Return [X, Y] of the center of cell containing provided text 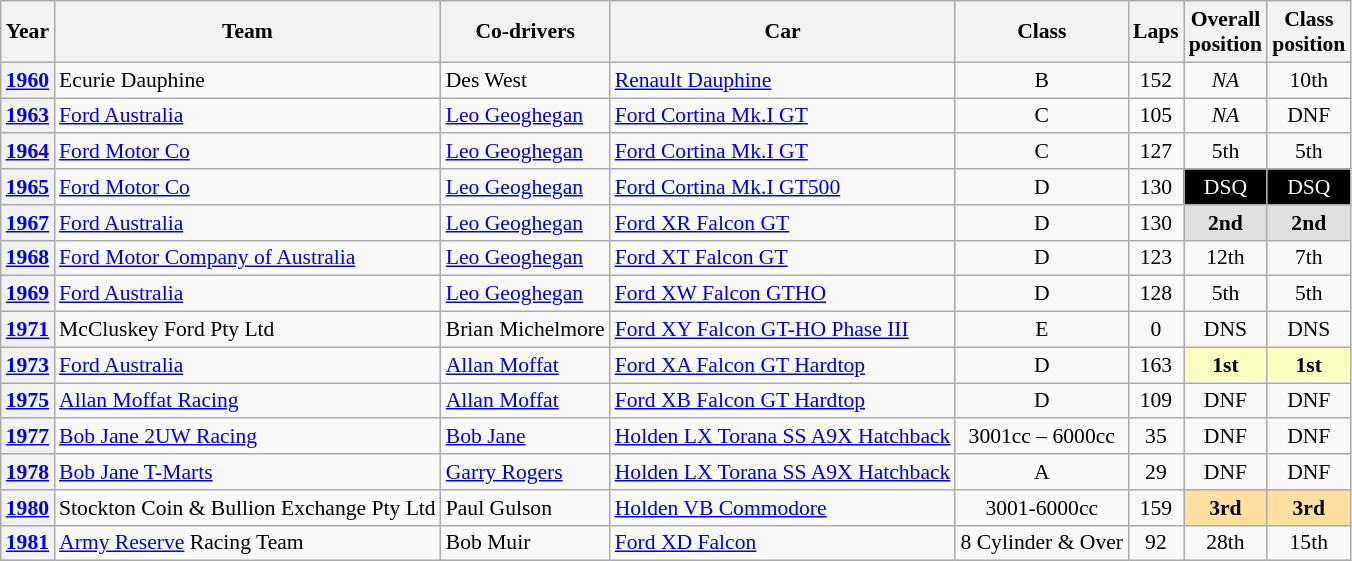
128 [1156, 294]
3001-6000cc [1042, 508]
Ford XA Falcon GT Hardtop [783, 365]
Bob Jane [526, 437]
Classposition [1308, 32]
1975 [28, 401]
Ecurie Dauphine [248, 80]
A [1042, 472]
3001cc – 6000cc [1042, 437]
Overallposition [1226, 32]
29 [1156, 472]
Ford XT Falcon GT [783, 258]
123 [1156, 258]
Bob Jane T-Marts [248, 472]
Car [783, 32]
B [1042, 80]
Team [248, 32]
Ford XY Falcon GT-HO Phase III [783, 330]
E [1042, 330]
152 [1156, 80]
127 [1156, 152]
McCluskey Ford Pty Ltd [248, 330]
8 Cylinder & Over [1042, 543]
Bob Muir [526, 543]
Ford XD Falcon [783, 543]
Stockton Coin & Bullion Exchange Pty Ltd [248, 508]
Ford XR Falcon GT [783, 223]
15th [1308, 543]
1960 [28, 80]
7th [1308, 258]
Army Reserve Racing Team [248, 543]
1967 [28, 223]
1969 [28, 294]
159 [1156, 508]
Laps [1156, 32]
Bob Jane 2UW Racing [248, 437]
1978 [28, 472]
109 [1156, 401]
10th [1308, 80]
Ford Motor Company of Australia [248, 258]
Co-drivers [526, 32]
Year [28, 32]
Holden VB Commodore [783, 508]
Allan Moffat Racing [248, 401]
1971 [28, 330]
1973 [28, 365]
Des West [526, 80]
Garry Rogers [526, 472]
1980 [28, 508]
Renault Dauphine [783, 80]
92 [1156, 543]
Ford Cortina Mk.I GT500 [783, 187]
Paul Gulson [526, 508]
Brian Michelmore [526, 330]
12th [1226, 258]
35 [1156, 437]
1965 [28, 187]
163 [1156, 365]
1968 [28, 258]
Ford XW Falcon GTHO [783, 294]
Class [1042, 32]
105 [1156, 116]
1981 [28, 543]
0 [1156, 330]
1963 [28, 116]
1977 [28, 437]
28th [1226, 543]
Ford XB Falcon GT Hardtop [783, 401]
1964 [28, 152]
